For the text-containing cell, return its midpoint in (x, y) coordinate format. 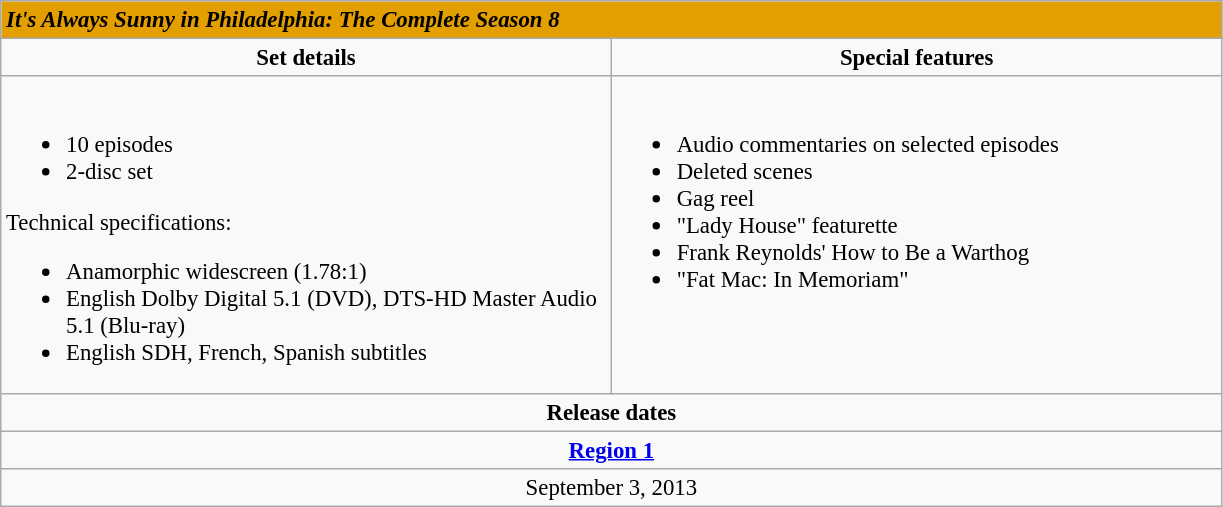
It's Always Sunny in Philadelphia: The Complete Season 8 (612, 20)
Set details (306, 58)
September 3, 2013 (612, 488)
Region 1 (612, 450)
Release dates (612, 413)
Special features (916, 58)
Audio commentaries on selected episodesDeleted scenesGag reel"Lady House" featuretteFrank Reynolds' How to Be a Warthog"Fat Mac: In Memoriam" (916, 235)
